Capture the cell that displays the provided text and extract its (x, y) central coordinate. 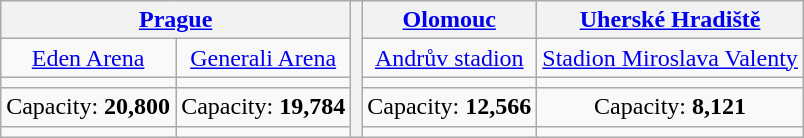
Uherské Hradiště (670, 20)
Capacity: 12,566 (450, 107)
Eden Arena (88, 58)
Generali Arena (264, 58)
Andrův stadion (450, 58)
Prague (176, 20)
Capacity: 20,800 (88, 107)
Stadion Miroslava Valenty (670, 58)
Capacity: 19,784 (264, 107)
Capacity: 8,121 (670, 107)
Olomouc (450, 20)
